Capture the cell that displays the provided text and extract its [x, y] central coordinate. 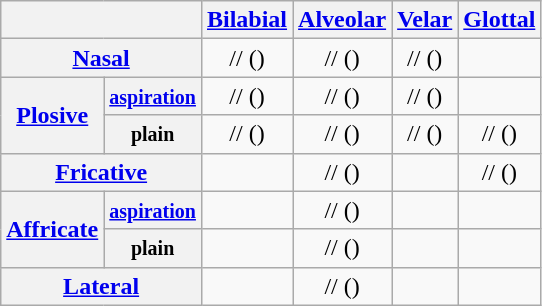
Bilabial [246, 20]
Glottal [500, 20]
Fricative [102, 172]
Affricate [52, 229]
Velar [425, 20]
Plosive [52, 115]
Alveolar [342, 20]
Nasal [102, 58]
Lateral [102, 286]
